Extract the (x, y) coordinate from the center of the cell holding the provided text.  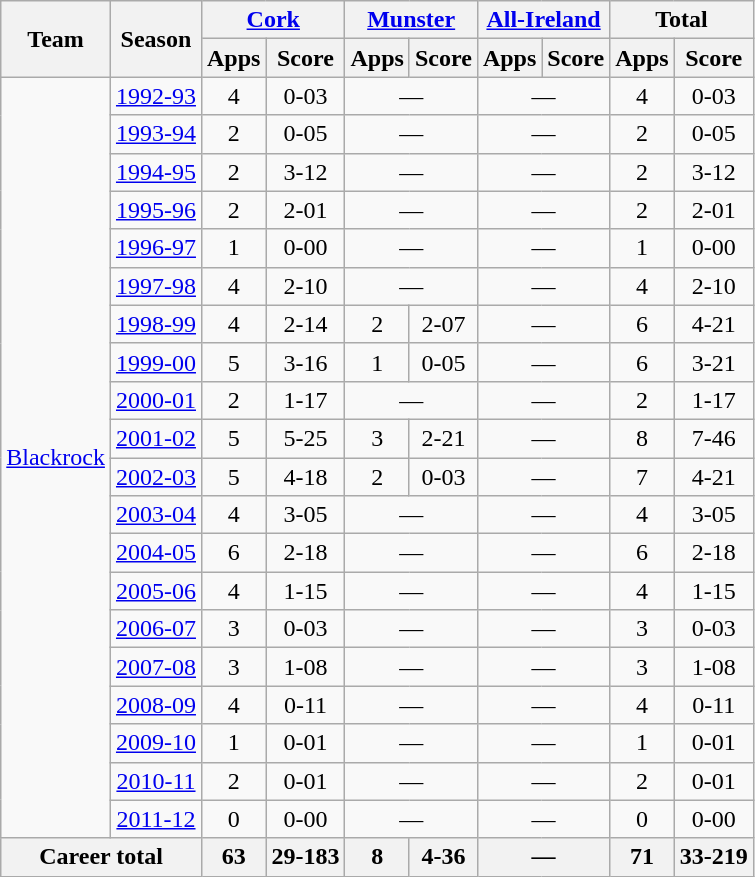
1992-93 (156, 96)
2001-02 (156, 438)
2-07 (443, 324)
2006-07 (156, 629)
1994-95 (156, 172)
2-14 (306, 324)
2008-09 (156, 705)
Munster (411, 20)
1999-00 (156, 362)
2003-04 (156, 515)
4-36 (443, 857)
2010-11 (156, 781)
7 (642, 477)
2005-06 (156, 591)
2-21 (443, 438)
63 (233, 857)
Blackrock (56, 458)
1998-99 (156, 324)
2007-08 (156, 667)
1996-97 (156, 248)
1995-96 (156, 210)
2011-12 (156, 819)
Total (682, 20)
2004-05 (156, 553)
3-21 (714, 362)
5-25 (306, 438)
33-219 (714, 857)
4-18 (306, 477)
Team (56, 39)
1997-98 (156, 286)
29-183 (306, 857)
Cork (272, 20)
Season (156, 39)
2009-10 (156, 743)
All-Ireland (543, 20)
Career total (102, 857)
71 (642, 857)
2000-01 (156, 400)
2002-03 (156, 477)
3-16 (306, 362)
7-46 (714, 438)
1993-94 (156, 134)
